Locate the cell with the specified text and output its (x, y) center coordinate. 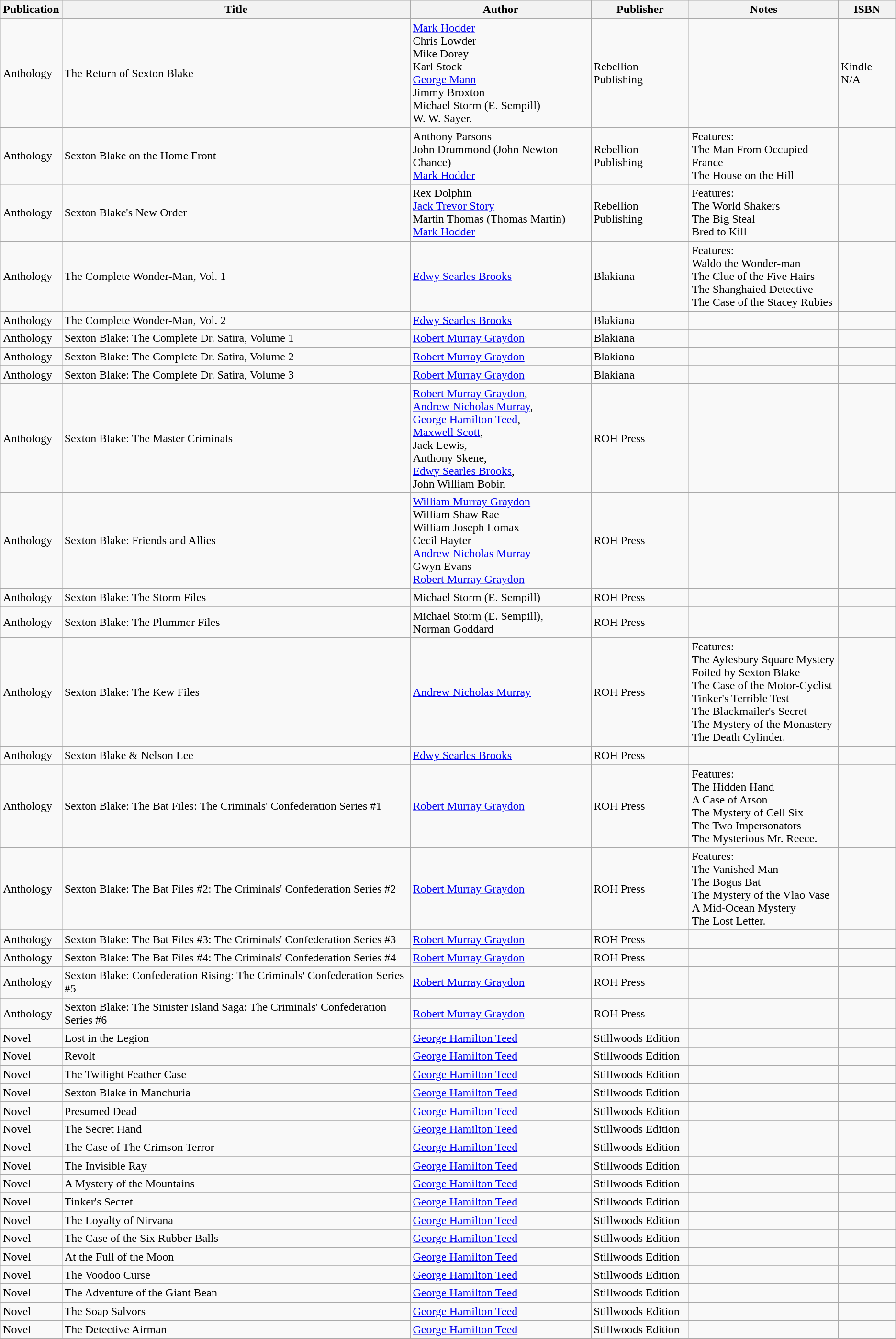
The Case of The Crimson Terror (236, 1147)
Robert Murray Graydon,Andrew Nicholas Murray, George Hamilton Teed, Maxwell Scott, Jack Lewis, Anthony Skene, Edwy Searles Brooks, John William Bobin (501, 438)
Sexton Blake: The Kew Files (236, 692)
Anthony ParsonsJohn Drummond (John Newton Chance)Mark Hodder (501, 156)
Publisher (640, 10)
Sexton Blake in Manchuria (236, 1093)
Sexton Blake: The Bat Files #4: The Criminals' Confederation Series #4 (236, 958)
Revolt (236, 1056)
The Complete Wonder-Man, Vol. 1 (236, 276)
At the Full of the Moon (236, 1257)
The Adventure of the Giant Bean (236, 1293)
Sexton Blake: The Bat Files: The Criminals' Confederation Series #1 (236, 806)
Sexton Blake: Friends and Allies (236, 540)
Sexton Blake: The Bat Files #2: The Criminals' Confederation Series #2 (236, 889)
The Soap Salvors (236, 1311)
Features: The World Shakers The Big Steal Bred to Kill (764, 212)
The Return of Sexton Blake (236, 73)
Title (236, 10)
Sexton Blake: The Master Criminals (236, 438)
Features: The Vanished Man The Bogus Bat The Mystery of the Vlao Vase A Mid-Ocean Mystery The Lost Letter. (764, 889)
Sexton Blake: The Complete Dr. Satira, Volume 1 (236, 338)
Sexton Blake: The Complete Dr. Satira, Volume 2 (236, 357)
Presumed Dead (236, 1111)
The Complete Wonder-Man, Vol. 2 (236, 320)
Sexton Blake & Nelson Lee (236, 756)
The Case of the Six Rubber Balls (236, 1239)
Lost in the Legion (236, 1038)
Andrew Nicholas Murray (501, 692)
Michael Storm (E. Sempill), Norman Goddard (501, 622)
Sexton Blake: The Plummer Files (236, 622)
The Twilight Feather Case (236, 1074)
The Loyalty of Nirvana (236, 1220)
Sexton Blake: The Bat Files #3: The Criminals' Confederation Series #3 (236, 939)
The Voodoo Curse (236, 1275)
Sexton Blake: The Complete Dr. Satira, Volume 3 (236, 375)
Sexton Blake: Confederation Rising: The Criminals' Confederation Series #5 (236, 982)
Features: The Hidden Hand A Case of Arson The Mystery of Cell Six The Two Impersonators The Mysterious Mr. Reece. (764, 806)
The Detective Airman (236, 1329)
Sexton Blake: The Sinister Island Saga: The Criminals' Confederation Series #6 (236, 1014)
Notes (764, 10)
A Mystery of the Mountains (236, 1184)
Kindle N/A (867, 73)
Rex DolphinJack Trevor StoryMartin Thomas (Thomas Martin)Mark Hodder (501, 212)
Sexton Blake on the Home Front (236, 156)
Features: The Man From Occupied France The House on the Hill (764, 156)
William Murray Graydon William Shaw Rae William Joseph Lomax Cecil Hayter Andrew Nicholas Murray Gwyn Evans Robert Murray Graydon (501, 540)
Sexton Blake's New Order (236, 212)
Features: Waldo the Wonder-man The Clue of the Five Hairs The Shanghaied Detective The Case of the Stacey Rubies (764, 276)
Mark HodderChris LowderMike DoreyKarl StockGeorge MannJimmy BroxtonMichael Storm (E. Sempill)W. W. Sayer. (501, 73)
The Secret Hand (236, 1129)
ISBN (867, 10)
Sexton Blake: The Storm Files (236, 597)
Author (501, 10)
Publication (31, 10)
Michael Storm (E. Sempill) (501, 597)
Tinker's Secret (236, 1202)
The Invisible Ray (236, 1165)
